Locate the cell with the specified text and output its (X, Y) center coordinate. 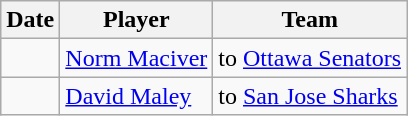
Player (136, 20)
to San Jose Sharks (310, 96)
David Maley (136, 96)
Norm Maciver (136, 58)
Date (30, 20)
Team (310, 20)
to Ottawa Senators (310, 58)
